Identify which cell holds the provided text, then report its [X, Y] central coordinate. 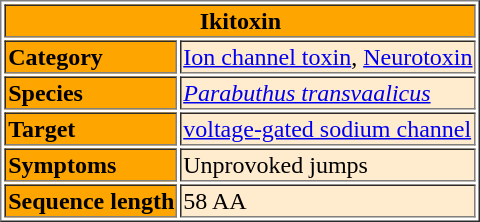
Ion channel toxin, Neurotoxin [328, 56]
Category [91, 56]
Ikitoxin [240, 20]
58 AA [328, 200]
Species [91, 92]
voltage-gated sodium channel [328, 128]
Target [91, 128]
Unprovoked jumps [328, 164]
Parabuthus transvaalicus [328, 92]
Sequence length [91, 200]
Symptoms [91, 164]
